Output the [x, y] coordinate of the center of the cell containing the given text.  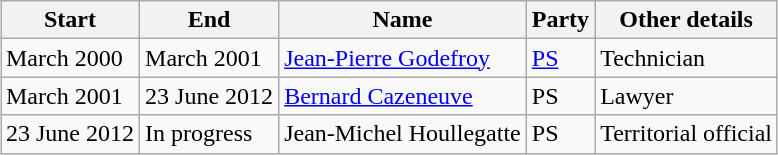
Jean-Michel Houllegatte [403, 134]
End [210, 20]
Lawyer [686, 96]
Start [70, 20]
Technician [686, 58]
Bernard Cazeneuve [403, 96]
Name [403, 20]
Jean-Pierre Godefroy [403, 58]
Party [560, 20]
In progress [210, 134]
Territorial official [686, 134]
Other details [686, 20]
March 2000 [70, 58]
